Return the (x, y) coordinate for the center point of the cell that contains the specified text.  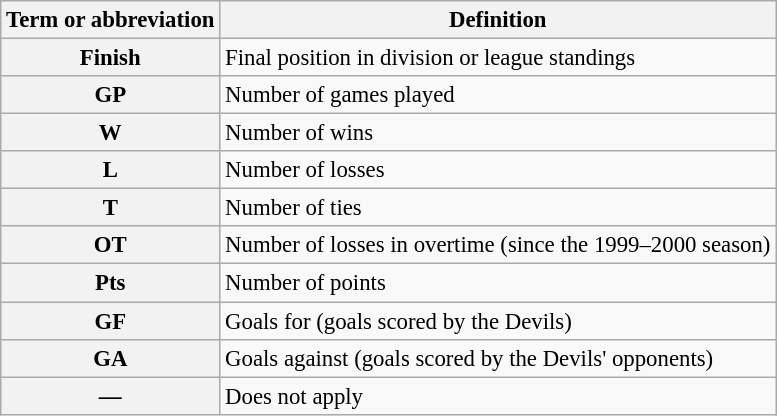
T (110, 208)
Definition (498, 20)
GP (110, 95)
W (110, 133)
Pts (110, 283)
GA (110, 358)
Number of wins (498, 133)
Goals against (goals scored by the Devils' opponents) (498, 358)
Number of games played (498, 95)
Does not apply (498, 396)
Number of ties (498, 208)
GF (110, 321)
Final position in division or league standings (498, 58)
— (110, 396)
OT (110, 245)
Number of losses (498, 170)
Number of losses in overtime (since the 1999–2000 season) (498, 245)
Term or abbreviation (110, 20)
Number of points (498, 283)
Goals for (goals scored by the Devils) (498, 321)
L (110, 170)
Finish (110, 58)
